Return the [X, Y] coordinate for the center point of the cell that contains the specified text.  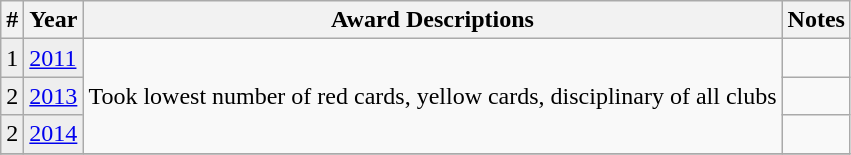
Award Descriptions [432, 20]
Notes [816, 20]
2013 [54, 96]
1 [12, 58]
Year [54, 20]
# [12, 20]
2014 [54, 134]
Took lowest number of red cards, yellow cards, disciplinary of all clubs [432, 96]
2011 [54, 58]
